Scan for the cell matching the given text and deliver its [X, Y] coordinate at center. 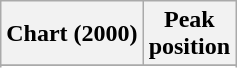
Peakposition [189, 34]
Chart (2000) [72, 34]
